Find where the given text appears and provide that cell's center as [X, Y] coordinate. 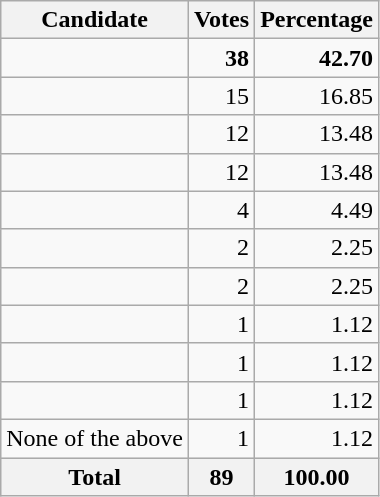
4 [221, 210]
Candidate [95, 20]
Percentage [317, 20]
38 [221, 58]
89 [221, 477]
42.70 [317, 58]
Total [95, 477]
Votes [221, 20]
15 [221, 96]
100.00 [317, 477]
4.49 [317, 210]
16.85 [317, 96]
None of the above [95, 438]
